For the text-containing cell, return its midpoint in [x, y] coordinate format. 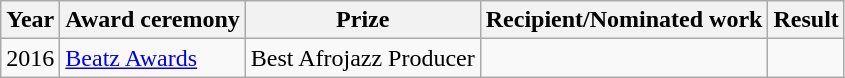
Best Afrojazz Producer [362, 58]
Award ceremony [152, 20]
Beatz Awards [152, 58]
Recipient/Nominated work [624, 20]
2016 [30, 58]
Result [806, 20]
Prize [362, 20]
Year [30, 20]
